Identify which cell holds the provided text, then report its [X, Y] central coordinate. 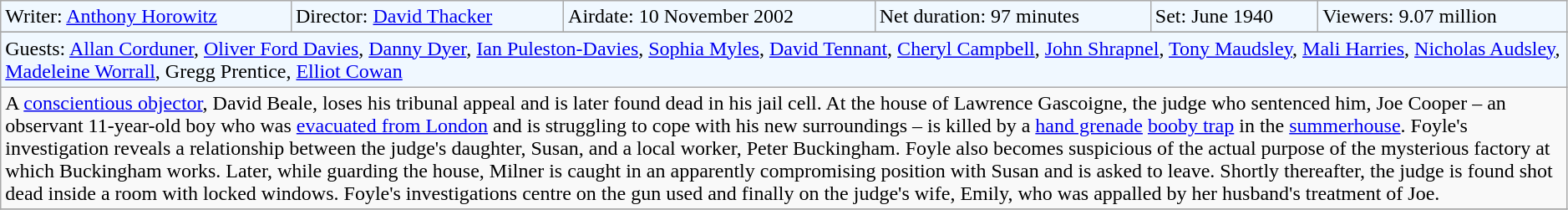
Director: David Thacker [427, 17]
Set: June 1940 [1235, 17]
Airdate: 10 November 2002 [720, 17]
Writer: Anthony Horowitz [146, 17]
Viewers: 9.07 million [1444, 17]
Net duration: 97 minutes [1012, 17]
